Determine the (X, Y) coordinate at the center of the cell enclosing the given text.  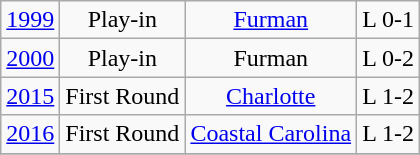
2016 (30, 134)
Coastal Carolina (271, 134)
Charlotte (271, 96)
L 0-2 (388, 58)
L 0-1 (388, 20)
2000 (30, 58)
1999 (30, 20)
2015 (30, 96)
